Output the [x, y] coordinate of the center of the cell containing the given text.  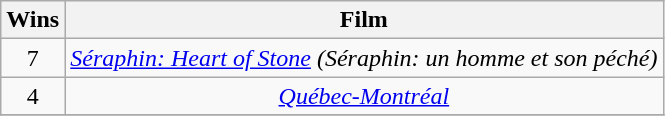
7 [33, 58]
Séraphin: Heart of Stone (Séraphin: un homme et son péché) [364, 58]
Film [364, 20]
4 [33, 96]
Québec-Montréal [364, 96]
Wins [33, 20]
